Return the (X, Y) coordinate for the center point of the cell that contains the specified text.  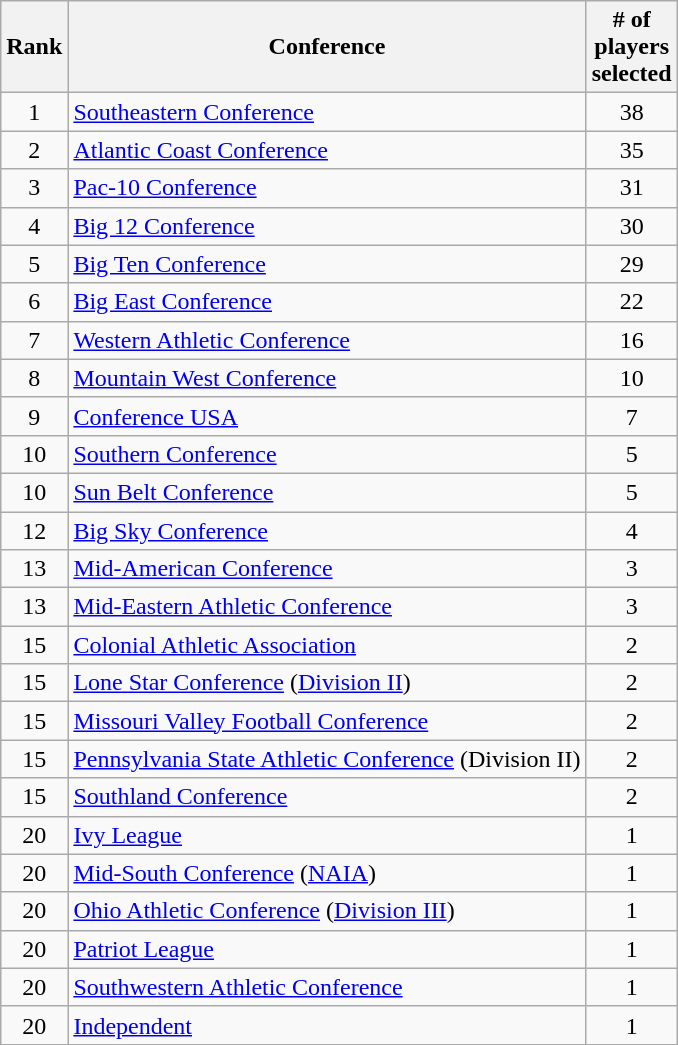
Big Sky Conference (327, 531)
29 (632, 264)
Southland Conference (327, 797)
Missouri Valley Football Conference (327, 721)
38 (632, 112)
12 (34, 531)
Colonial Athletic Association (327, 645)
Mountain West Conference (327, 378)
Big 12 Conference (327, 226)
16 (632, 340)
30 (632, 226)
8 (34, 378)
Sun Belt Conference (327, 492)
Big East Conference (327, 302)
9 (34, 416)
Lone Star Conference (Division II) (327, 683)
Southwestern Athletic Conference (327, 987)
Southern Conference (327, 454)
# ofplayersselected (632, 47)
Big Ten Conference (327, 264)
Ivy League (327, 835)
22 (632, 302)
Pennsylvania State Athletic Conference (Division II) (327, 759)
Mid-South Conference (NAIA) (327, 873)
6 (34, 302)
Conference (327, 47)
Mid-American Conference (327, 569)
Independent (327, 1025)
Patriot League (327, 949)
Ohio Athletic Conference (Division III) (327, 911)
Mid-Eastern Athletic Conference (327, 607)
Rank (34, 47)
Pac-10 Conference (327, 188)
Southeastern Conference (327, 112)
35 (632, 150)
Atlantic Coast Conference (327, 150)
Conference USA (327, 416)
31 (632, 188)
Western Athletic Conference (327, 340)
